Extract the (x, y) coordinate from the center of the cell holding the provided text.  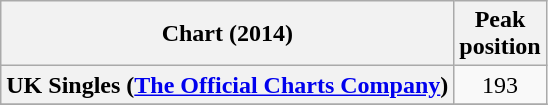
193 (500, 85)
UK Singles (The Official Charts Company) (228, 85)
Chart (2014) (228, 34)
Peakposition (500, 34)
